Capture the cell that displays the provided text and extract its (x, y) central coordinate. 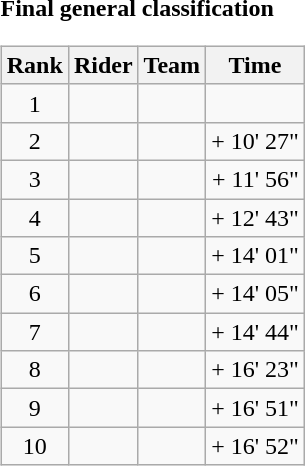
+ 12' 43" (256, 217)
+ 14' 01" (256, 256)
10 (34, 446)
+ 11' 56" (256, 179)
+ 16' 52" (256, 446)
5 (34, 256)
8 (34, 370)
1 (34, 103)
7 (34, 332)
Rider (103, 65)
+ 14' 05" (256, 294)
Team (172, 65)
+ 16' 51" (256, 408)
3 (34, 179)
6 (34, 294)
Rank (34, 65)
Time (256, 65)
4 (34, 217)
+ 14' 44" (256, 332)
9 (34, 408)
2 (34, 141)
+ 16' 23" (256, 370)
+ 10' 27" (256, 141)
